Return [X, Y] of the center of cell containing provided text 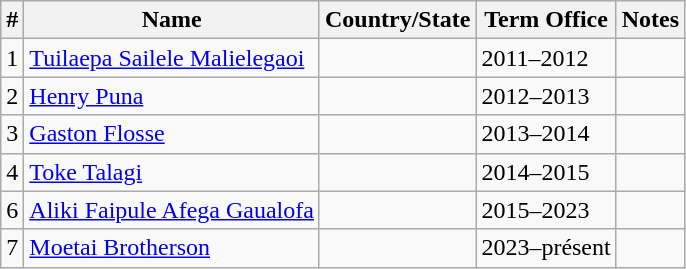
2012–2013 [546, 96]
Gaston Flosse [172, 134]
2011–2012 [546, 58]
2013–2014 [546, 134]
Moetai Brotherson [172, 248]
3 [12, 134]
6 [12, 210]
Notes [650, 20]
2014–2015 [546, 172]
2023–présent [546, 248]
2015–2023 [546, 210]
# [12, 20]
2 [12, 96]
Name [172, 20]
Country/State [397, 20]
Tuilaepa Sailele Malielegaoi [172, 58]
1 [12, 58]
7 [12, 248]
Term Office [546, 20]
Toke Talagi [172, 172]
Aliki Faipule Afega Gaualofa [172, 210]
4 [12, 172]
Henry Puna [172, 96]
